Extract the [x, y] coordinate from the center of the cell holding the provided text.  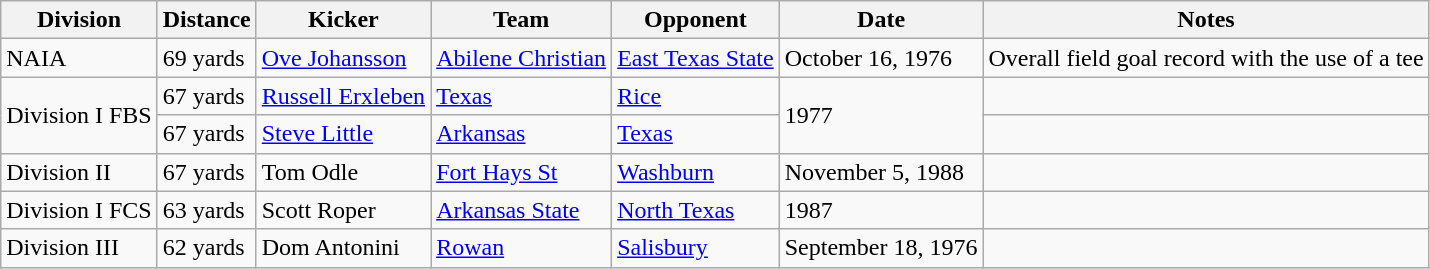
East Texas State [696, 58]
Steve Little [343, 134]
Rowan [522, 248]
Fort Hays St [522, 172]
Division [79, 20]
1987 [881, 210]
Arkansas State [522, 210]
Dom Antonini [343, 248]
Distance [206, 20]
Division II [79, 172]
Scott Roper [343, 210]
Division III [79, 248]
Date [881, 20]
NAIA [79, 58]
Overall field goal record with the use of a tee [1206, 58]
September 18, 1976 [881, 248]
Team [522, 20]
November 5, 1988 [881, 172]
Ove Johansson [343, 58]
Division I FBS [79, 115]
Kicker [343, 20]
North Texas [696, 210]
Abilene Christian [522, 58]
Opponent [696, 20]
Salisbury [696, 248]
Tom Odle [343, 172]
Russell Erxleben [343, 96]
Arkansas [522, 134]
Rice [696, 96]
Notes [1206, 20]
Washburn [696, 172]
1977 [881, 115]
Division I FCS [79, 210]
69 yards [206, 58]
63 yards [206, 210]
October 16, 1976 [881, 58]
62 yards [206, 248]
